Capture the cell that displays the provided text and extract its (x, y) central coordinate. 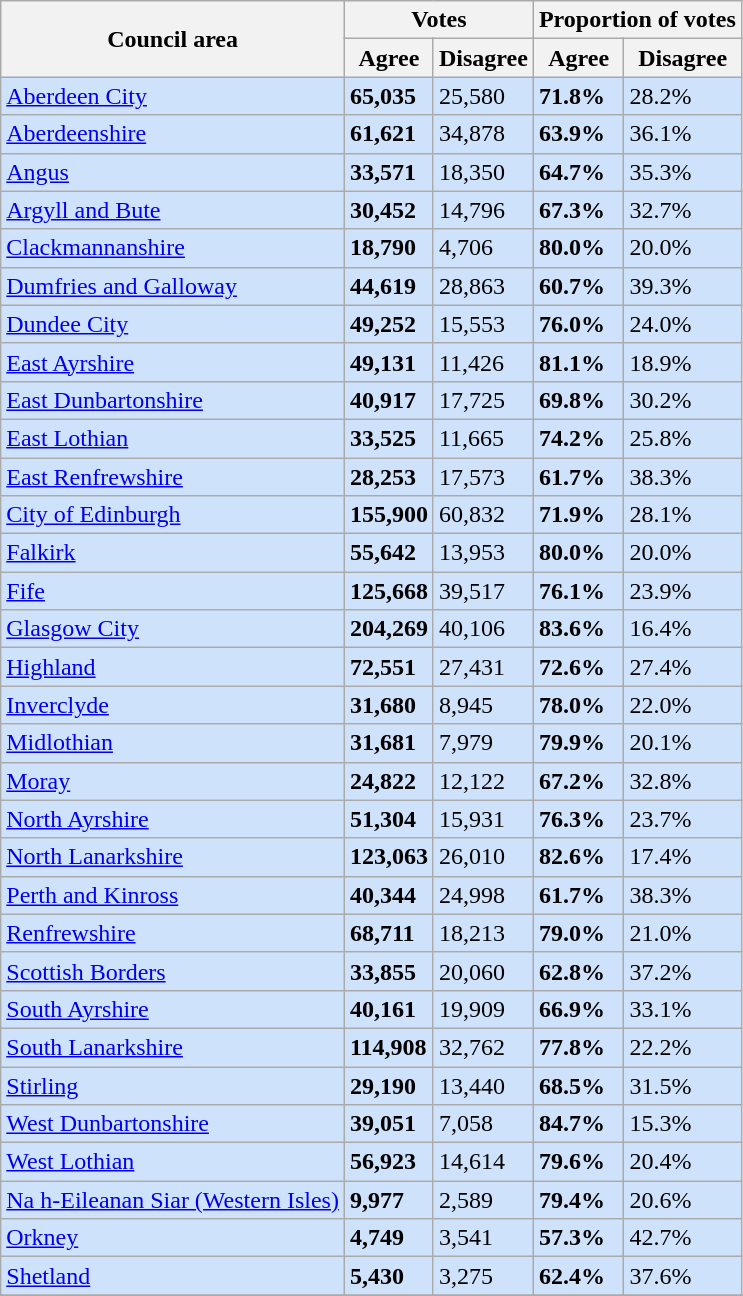
14,796 (483, 210)
South Lanarkshire (173, 1047)
81.1% (578, 362)
Dumfries and Galloway (173, 286)
2,589 (483, 1200)
204,269 (388, 629)
Perth and Kinross (173, 895)
31,680 (388, 705)
7,979 (483, 743)
South Ayrshire (173, 1009)
Glasgow City (173, 629)
13,440 (483, 1085)
12,122 (483, 781)
Scottish Borders (173, 971)
61,621 (388, 134)
18,790 (388, 248)
32.8% (682, 781)
79.0% (578, 933)
84.7% (578, 1124)
Moray (173, 781)
76.1% (578, 591)
40,106 (483, 629)
31.5% (682, 1085)
78.0% (578, 705)
Renfrewshire (173, 933)
76.3% (578, 819)
Midlothian (173, 743)
114,908 (388, 1047)
East Ayrshire (173, 362)
83.6% (578, 629)
51,304 (388, 819)
West Lothian (173, 1162)
79.4% (578, 1200)
20.4% (682, 1162)
37.6% (682, 1276)
Inverclyde (173, 705)
23.7% (682, 819)
24.0% (682, 324)
15.3% (682, 1124)
71.9% (578, 515)
39.3% (682, 286)
28.2% (682, 96)
14,614 (483, 1162)
123,063 (388, 857)
27.4% (682, 667)
39,517 (483, 591)
Stirling (173, 1085)
33,855 (388, 971)
7,058 (483, 1124)
40,161 (388, 1009)
18,213 (483, 933)
25,580 (483, 96)
155,900 (388, 515)
Highland (173, 667)
72.6% (578, 667)
34,878 (483, 134)
28.1% (682, 515)
22.0% (682, 705)
Fife (173, 591)
55,642 (388, 553)
8,945 (483, 705)
25.8% (682, 438)
17,573 (483, 477)
32,762 (483, 1047)
125,668 (388, 591)
60.7% (578, 286)
29,190 (388, 1085)
Aberdeenshire (173, 134)
18,350 (483, 172)
15,553 (483, 324)
Proportion of votes (637, 20)
30.2% (682, 400)
40,344 (388, 895)
67.3% (578, 210)
57.3% (578, 1238)
13,953 (483, 553)
35.3% (682, 172)
32.7% (682, 210)
44,619 (388, 286)
16.4% (682, 629)
23.9% (682, 591)
North Ayrshire (173, 819)
Orkney (173, 1238)
64.7% (578, 172)
East Lothian (173, 438)
36.1% (682, 134)
40,917 (388, 400)
9,977 (388, 1200)
66.9% (578, 1009)
79.9% (578, 743)
74.2% (578, 438)
42.7% (682, 1238)
15,931 (483, 819)
4,749 (388, 1238)
82.6% (578, 857)
71.8% (578, 96)
33,571 (388, 172)
49,252 (388, 324)
76.0% (578, 324)
5,430 (388, 1276)
68.5% (578, 1085)
24,822 (388, 781)
56,923 (388, 1162)
22.2% (682, 1047)
62.4% (578, 1276)
33,525 (388, 438)
19,909 (483, 1009)
East Renfrewshire (173, 477)
63.9% (578, 134)
West Dunbartonshire (173, 1124)
26,010 (483, 857)
Council area (173, 39)
37.2% (682, 971)
11,426 (483, 362)
North Lanarkshire (173, 857)
72,551 (388, 667)
60,832 (483, 515)
Na h-Eileanan Siar (Western Isles) (173, 1200)
Votes (438, 20)
65,035 (388, 96)
4,706 (483, 248)
17,725 (483, 400)
49,131 (388, 362)
Clackmannanshire (173, 248)
27,431 (483, 667)
11,665 (483, 438)
69.8% (578, 400)
Falkirk (173, 553)
62.8% (578, 971)
20,060 (483, 971)
18.9% (682, 362)
30,452 (388, 210)
39,051 (388, 1124)
31,681 (388, 743)
68,711 (388, 933)
28,863 (483, 286)
67.2% (578, 781)
Angus (173, 172)
Shetland (173, 1276)
Dundee City (173, 324)
3,275 (483, 1276)
3,541 (483, 1238)
77.8% (578, 1047)
21.0% (682, 933)
20.6% (682, 1200)
20.1% (682, 743)
33.1% (682, 1009)
17.4% (682, 857)
City of Edinburgh (173, 515)
24,998 (483, 895)
Aberdeen City (173, 96)
79.6% (578, 1162)
Argyll and Bute (173, 210)
East Dunbartonshire (173, 400)
28,253 (388, 477)
